For the text-containing cell, return its midpoint in [X, Y] coordinate format. 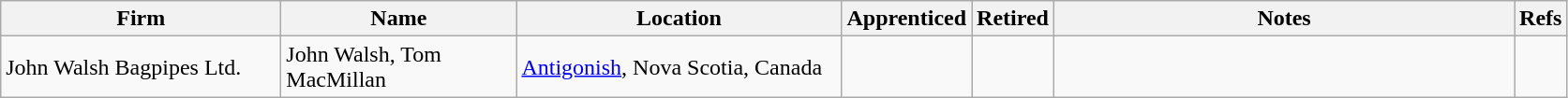
Antigonish, Nova Scotia, Canada [679, 67]
Notes [1284, 19]
Firm [141, 19]
John Walsh, Tom MacMillan [399, 67]
Retired [1013, 19]
Refs [1541, 19]
John Walsh Bagpipes Ltd. [141, 67]
Apprenticed [907, 19]
Location [679, 19]
Name [399, 19]
